Detect which cell encompasses the target text, then output its (x, y) center coordinate. 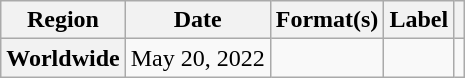
Worldwide (63, 58)
Format(s) (327, 20)
Date (198, 20)
Label (419, 20)
Region (63, 20)
May 20, 2022 (198, 58)
